Pinpoint the cell where the given text exists, returning its [x, y] midpoint coordinate. 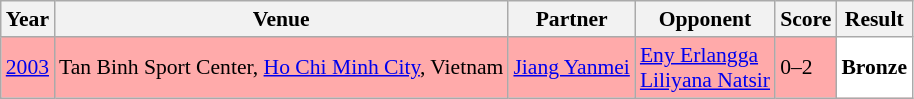
Jiang Yanmei [571, 68]
Tan Binh Sport Center, Ho Chi Minh City, Vietnam [281, 68]
2003 [28, 68]
Year [28, 19]
Eny Erlangga Liliyana Natsir [705, 68]
Result [874, 19]
Opponent [705, 19]
Partner [571, 19]
Score [806, 19]
Bronze [874, 68]
0–2 [806, 68]
Venue [281, 19]
